Find where the given text appears and provide that cell's center as [X, Y] coordinate. 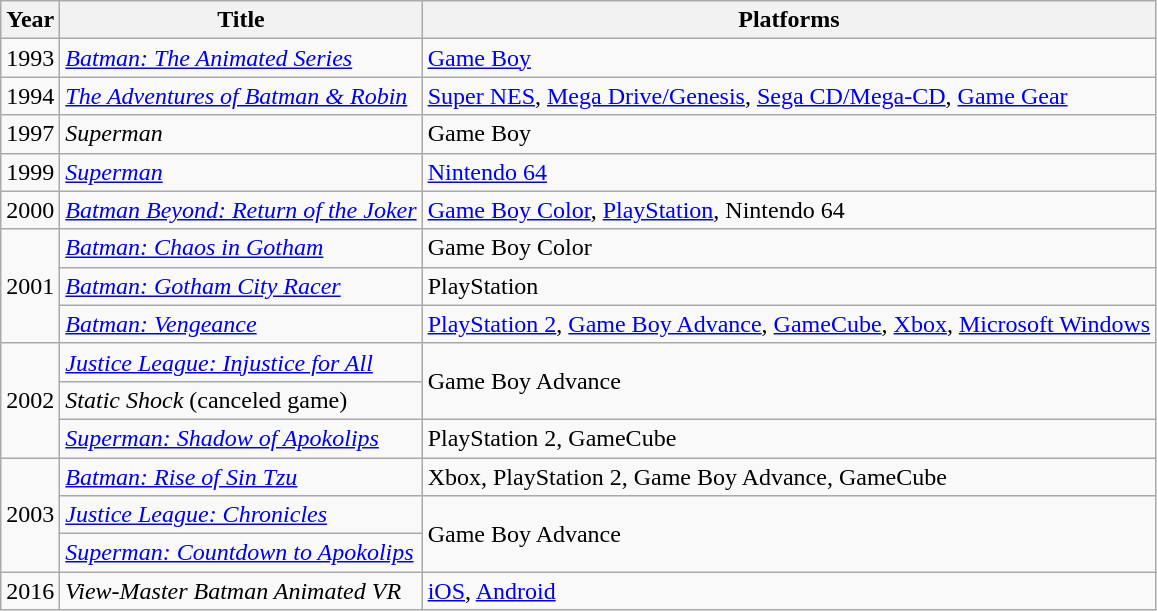
iOS, Android [789, 591]
View-Master Batman Animated VR [241, 591]
Justice League: Injustice for All [241, 362]
Batman: Rise of Sin Tzu [241, 477]
2003 [30, 515]
Nintendo 64 [789, 172]
2016 [30, 591]
PlayStation 2, Game Boy Advance, GameCube, Xbox, Microsoft Windows [789, 324]
Platforms [789, 20]
Year [30, 20]
2002 [30, 400]
1994 [30, 96]
Superman: Shadow of Apokolips [241, 438]
Superman: Countdown to Apokolips [241, 553]
Justice League: Chronicles [241, 515]
Title [241, 20]
Super NES, Mega Drive/Genesis, Sega CD/Mega-CD, Game Gear [789, 96]
Batman: Gotham City Racer [241, 286]
1999 [30, 172]
1993 [30, 58]
2001 [30, 286]
1997 [30, 134]
Batman: Vengeance [241, 324]
The Adventures of Batman & Robin [241, 96]
Xbox, PlayStation 2, Game Boy Advance, GameCube [789, 477]
Batman: The Animated Series [241, 58]
Static Shock (canceled game) [241, 400]
Game Boy Color [789, 248]
2000 [30, 210]
Batman: Chaos in Gotham [241, 248]
PlayStation 2, GameCube [789, 438]
Batman Beyond: Return of the Joker [241, 210]
PlayStation [789, 286]
Game Boy Color, PlayStation, Nintendo 64 [789, 210]
